Determine the [X, Y] coordinate at the center of the cell enclosing the given text.  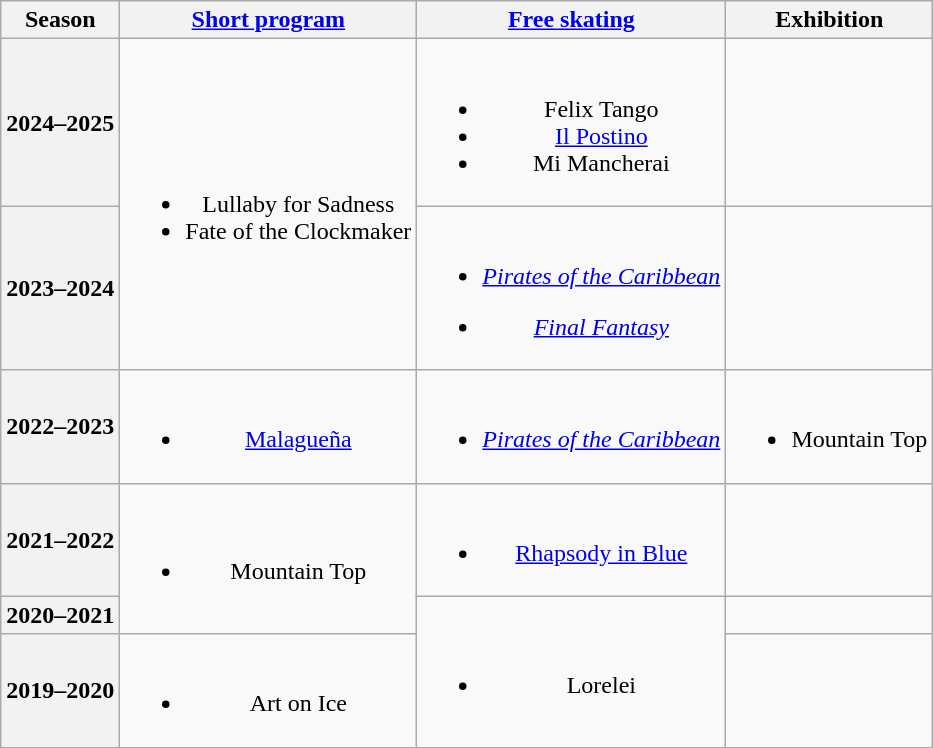
Season [60, 20]
Rhapsody in Blue [572, 540]
2022–2023 [60, 426]
Pirates of the Caribbean [572, 426]
2024–2025 [60, 122]
2019–2020 [60, 690]
Lullaby for Sadness Fate of the Clockmaker [268, 204]
Lorelei [572, 672]
2020–2021 [60, 615]
Exhibition [830, 20]
2023–2024 [60, 288]
Art on Ice [268, 690]
Felix Tango Il Postino Mi Mancherai [572, 122]
Malagueña [268, 426]
2021–2022 [60, 540]
Pirates of the Caribbean Final Fantasy [572, 288]
Short program [268, 20]
Free skating [572, 20]
